Capture the cell that displays the provided text and extract its [X, Y] central coordinate. 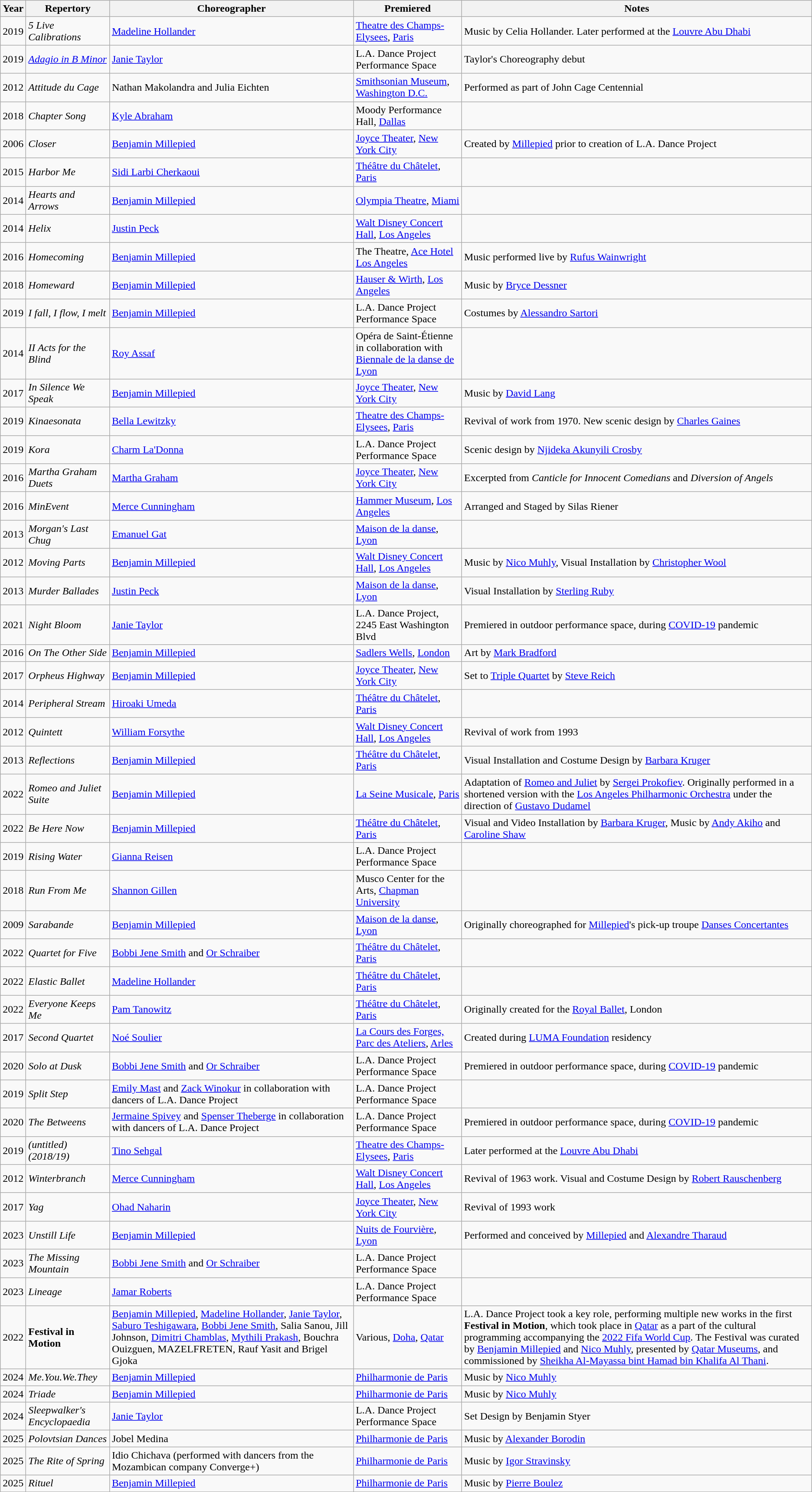
Originally created for the Royal Ballet, London [637, 1009]
Olympia Theatre, Miami [408, 200]
Art by Mark Bradford [637, 653]
Musco Center for the Arts, Chapman University [408, 891]
Noé Soulier [231, 1038]
Me.You.We.They [68, 1377]
Nathan Makolandra and Julia Eichten [231, 88]
Music by Bryce Dessner [637, 285]
Be Here Now [68, 828]
Hiroaki Umeda [231, 704]
Visual and Video Installation by Barbara Kruger, Music by Andy Akiho and Caroline Shaw [637, 828]
Shannon Gillen [231, 891]
Revival of work from 1970. New scenic design by Charles Gaines [637, 422]
Revival of 1963 work. Visual and Costume Design by Robert Rauschenberg [637, 1178]
Rising Water [68, 856]
(untitled) (2018/19) [68, 1151]
Created during LUMA Foundation residency [637, 1038]
Homeward [68, 285]
Music performed live by Rufus Wainwright [637, 257]
Notes [637, 9]
Elastic Ballet [68, 981]
Kora [68, 449]
Repertory [68, 9]
Opéra de Saint-Étienne in collaboration with Biennale de la danse de Lyon [408, 353]
Idio Chichava (performed with dancers from the Mozambican company Converge+) [231, 1461]
On The Other Side [68, 653]
Moving Parts [68, 562]
Choreographer [231, 9]
Gianna Reisen [231, 856]
Festival in Motion [68, 1338]
Homecoming [68, 257]
Emanuel Gat [231, 534]
Peripheral Stream [68, 704]
Set Design by Benjamin Styer [637, 1416]
Sarabande [68, 925]
Set to Triple Quartet by Steve Reich [637, 675]
Solo at Dusk [68, 1066]
2021 [13, 625]
5 Live Calibrations [68, 31]
Jamar Roberts [231, 1291]
The Missing Mountain [68, 1263]
Winterbranch [68, 1178]
Hauser & Wirth, Los Angeles [408, 285]
Hammer Museum, Los Angeles [408, 506]
Kyle Abraham [231, 115]
Visual Installation by Sterling Ruby [637, 591]
Night Bloom [68, 625]
Bella Lewitzky [231, 422]
Helix [68, 228]
Ohad Naharin [231, 1207]
Martha Graham [231, 478]
Romeo and Juliet Suite [68, 794]
William Forsythe [231, 731]
Roy Assaf [231, 353]
Music by David Lang [637, 393]
Attitude du Cage [68, 88]
Everyone Keeps Me [68, 1009]
In Silence We Speak [68, 393]
Sadlers Wells, London [408, 653]
Created by Millepied prior to creation of L.A. Dance Project [637, 144]
Chapter Song [68, 115]
Harbor Me [68, 172]
Second Quartet [68, 1038]
Performed and conceived by Millepied and Alexandre Tharaud [637, 1235]
Run From Me [68, 891]
Martha Graham Duets [68, 478]
Split Step [68, 1094]
Visual Installation and Costume Design by Barbara Kruger [637, 760]
Arranged and Staged by Silas Riener [637, 506]
Music by Alexander Borodin [637, 1439]
The Theatre, Ace Hotel Los Angeles [408, 257]
Jobel Medina [231, 1439]
Hearts and Arrows [68, 200]
Later performed at the Louvre Abu Dhabi [637, 1151]
Performed as part of John Cage Centennial [637, 88]
Nuits de Fourvière, Lyon [408, 1235]
2015 [13, 172]
Music by Igor Stravinsky [637, 1461]
Yag [68, 1207]
La Seine Musicale, Paris [408, 794]
Revival of 1993 work [637, 1207]
Sidi Larbi Cherkaoui [231, 172]
Quintett [68, 731]
Music by Celia Hollander. Later performed at the Louvre Abu Dhabi [637, 31]
MinEvent [68, 506]
Quartet for Five [68, 953]
Unstill Life [68, 1235]
Jermaine Spivey and Spenser Theberge in collaboration with dancers of L.A. Dance Project [231, 1122]
Taylor's Choreography debut [637, 59]
Music by Pierre Boulez [637, 1483]
L.A. Dance Project, 2245 East Washington Blvd [408, 625]
Moody Performance Hall, Dallas [408, 115]
Rituel [68, 1483]
Various, Doha, Qatar [408, 1338]
Sleepwalker's Encyclopaedia [68, 1416]
2009 [13, 925]
Kinaesonata [68, 422]
II Acts for the Blind [68, 353]
Music by Nico Muhly, Visual Installation by Christopher Wool [637, 562]
Excerpted from Canticle for Innocent Comedians and Diversion of Angels [637, 478]
Originally choreographed for Millepied's pick-up troupe Danses Concertantes [637, 925]
Orpheus Highway [68, 675]
The Betweens [68, 1122]
La Cours des Forges, Parc des Ateliers, Arles [408, 1038]
Polovtsian Dances [68, 1439]
The Rite of Spring [68, 1461]
Tino Sehgal [231, 1151]
Emily Mast and Zack Winokur in collaboration with dancers of L.A. Dance Project [231, 1094]
Murder Ballades [68, 591]
Revival of work from 1993 [637, 731]
Triade [68, 1394]
I fall, I flow, I melt [68, 313]
Pam Tanowitz [231, 1009]
Charm La'Donna [231, 449]
Reflections [68, 760]
2006 [13, 144]
Premiered [408, 9]
Adagio in B Minor [68, 59]
Morgan's Last Chug [68, 534]
Costumes by Alessandro Sartori [637, 313]
Lineage [68, 1291]
Scenic design by Njideka Akunyili Crosby [637, 449]
Closer [68, 144]
Smithsonian Museum, Washington D.C. [408, 88]
Year [13, 9]
